Locate the cell with the specified text and output its (X, Y) center coordinate. 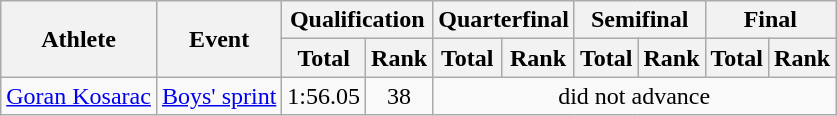
Boys' sprint (218, 96)
Goran Kosarac (79, 96)
Quarterfinal (504, 20)
1:56.05 (324, 96)
Final (770, 20)
38 (400, 96)
did not advance (634, 96)
Event (218, 39)
Qualification (358, 20)
Semifinal (640, 20)
Athlete (79, 39)
